For the text-containing cell, return its midpoint in [x, y] coordinate format. 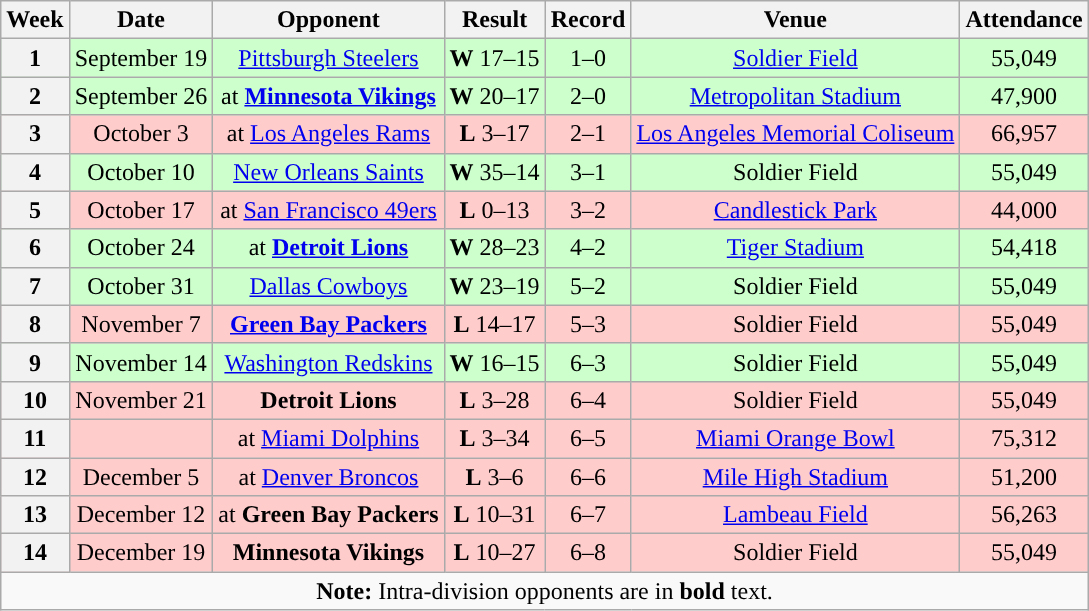
W 20–17 [494, 96]
at Denver Broncos [328, 477]
Note: Intra-division opponents are in bold text. [545, 591]
Lambeau Field [796, 515]
October 31 [141, 286]
Record [588, 20]
6–4 [588, 400]
November 21 [141, 400]
at Detroit Lions [328, 248]
New Orleans Saints [328, 172]
6 [35, 248]
L 3–34 [494, 438]
September 19 [141, 58]
6–8 [588, 553]
5–2 [588, 286]
10 [35, 400]
Mile High Stadium [796, 477]
Pittsburgh Steelers [328, 58]
75,312 [1024, 438]
4–2 [588, 248]
L 0–13 [494, 210]
December 12 [141, 515]
Week [35, 20]
at Los Angeles Rams [328, 134]
November 7 [141, 324]
12 [35, 477]
December 19 [141, 553]
L 10–27 [494, 553]
October 17 [141, 210]
Metropolitan Stadium [796, 96]
4 [35, 172]
66,957 [1024, 134]
at Minnesota Vikings [328, 96]
Attendance [1024, 20]
Los Angeles Memorial Coliseum [796, 134]
L 10–31 [494, 515]
Tiger Stadium [796, 248]
Opponent [328, 20]
6–7 [588, 515]
W 35–14 [494, 172]
3–2 [588, 210]
47,900 [1024, 96]
1–0 [588, 58]
5 [35, 210]
Dallas Cowboys [328, 286]
8 [35, 324]
October 24 [141, 248]
at Miami Dolphins [328, 438]
54,418 [1024, 248]
14 [35, 553]
1 [35, 58]
W 16–15 [494, 362]
September 26 [141, 96]
Candlestick Park [796, 210]
Venue [796, 20]
6–5 [588, 438]
6–3 [588, 362]
3–1 [588, 172]
Green Bay Packers [328, 324]
at Green Bay Packers [328, 515]
56,263 [1024, 515]
December 5 [141, 477]
Miami Orange Bowl [796, 438]
at San Francisco 49ers [328, 210]
October 10 [141, 172]
W 17–15 [494, 58]
5–3 [588, 324]
2–0 [588, 96]
L 3–28 [494, 400]
W 28–23 [494, 248]
L 3–6 [494, 477]
6–6 [588, 477]
2 [35, 96]
Detroit Lions [328, 400]
51,200 [1024, 477]
11 [35, 438]
October 3 [141, 134]
L 14–17 [494, 324]
Minnesota Vikings [328, 553]
9 [35, 362]
3 [35, 134]
L 3–17 [494, 134]
2–1 [588, 134]
Result [494, 20]
7 [35, 286]
13 [35, 515]
Date [141, 20]
November 14 [141, 362]
Washington Redskins [328, 362]
W 23–19 [494, 286]
44,000 [1024, 210]
